For the text-containing cell, return its midpoint in [x, y] coordinate format. 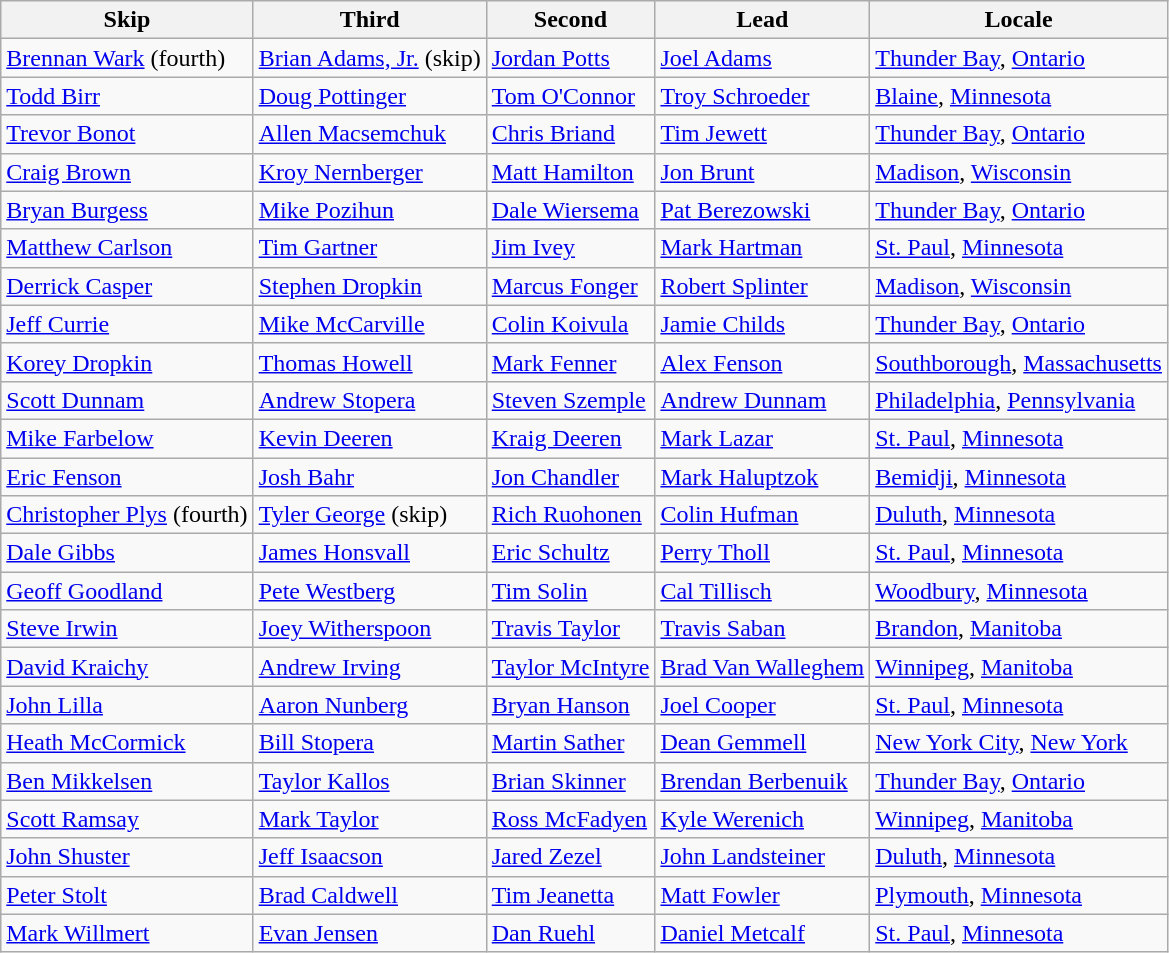
Mark Hartman [762, 248]
Korey Dropkin [127, 362]
Joey Witherspoon [370, 629]
Doug Pottinger [370, 96]
Brendan Berbenuik [762, 781]
Jeff Currie [127, 324]
Locale [1019, 20]
Kyle Werenich [762, 819]
Evan Jensen [370, 933]
Tom O'Connor [570, 96]
Second [570, 20]
Brad Caldwell [370, 895]
Brandon, Manitoba [1019, 629]
Jim Ivey [570, 248]
Cal Tillisch [762, 591]
Matt Hamilton [570, 172]
Ross McFadyen [570, 819]
Tyler George (skip) [370, 515]
Alex Fenson [762, 362]
David Kraichy [127, 667]
Daniel Metcalf [762, 933]
Woodbury, Minnesota [1019, 591]
Dan Ruehl [570, 933]
Kraig Deeren [570, 438]
Steve Irwin [127, 629]
Joel Adams [762, 58]
Plymouth, Minnesota [1019, 895]
Jordan Potts [570, 58]
Mike Pozihun [370, 210]
Dale Wiersema [570, 210]
Eric Schultz [570, 553]
New York City, New York [1019, 743]
Martin Sather [570, 743]
Peter Stolt [127, 895]
Geoff Goodland [127, 591]
Philadelphia, Pennsylvania [1019, 400]
Todd Birr [127, 96]
Andrew Stopera [370, 400]
Pat Berezowski [762, 210]
Marcus Fonger [570, 286]
Southborough, Massachusetts [1019, 362]
Jared Zezel [570, 857]
Taylor McIntyre [570, 667]
Tim Gartner [370, 248]
Thomas Howell [370, 362]
Heath McCormick [127, 743]
Robert Splinter [762, 286]
Brian Adams, Jr. (skip) [370, 58]
Trevor Bonot [127, 134]
Third [370, 20]
John Lilla [127, 705]
Brian Skinner [570, 781]
Mike McCarville [370, 324]
Mark Lazar [762, 438]
Chris Briand [570, 134]
Andrew Irving [370, 667]
John Landsteiner [762, 857]
Troy Schroeder [762, 96]
Scott Ramsay [127, 819]
Mark Haluptzok [762, 477]
Bill Stopera [370, 743]
Andrew Dunnam [762, 400]
Bemidji, Minnesota [1019, 477]
Tim Jewett [762, 134]
Mark Fenner [570, 362]
Jeff Isaacson [370, 857]
Jamie Childs [762, 324]
Scott Dunnam [127, 400]
Mark Willmert [127, 933]
Rich Ruohonen [570, 515]
Christopher Plys (fourth) [127, 515]
Pete Westberg [370, 591]
Lead [762, 20]
Skip [127, 20]
Travis Saban [762, 629]
Josh Bahr [370, 477]
Jon Chandler [570, 477]
John Shuster [127, 857]
Mark Taylor [370, 819]
Kroy Nernberger [370, 172]
Colin Hufman [762, 515]
Bryan Hanson [570, 705]
Dale Gibbs [127, 553]
Matt Fowler [762, 895]
Brad Van Walleghem [762, 667]
Brennan Wark (fourth) [127, 58]
Taylor Kallos [370, 781]
Eric Fenson [127, 477]
Mike Farbelow [127, 438]
Tim Solin [570, 591]
Derrick Casper [127, 286]
Perry Tholl [762, 553]
Jon Brunt [762, 172]
Stephen Dropkin [370, 286]
Ben Mikkelsen [127, 781]
Matthew Carlson [127, 248]
Colin Koivula [570, 324]
Craig Brown [127, 172]
Kevin Deeren [370, 438]
Allen Macsemchuk [370, 134]
Aaron Nunberg [370, 705]
Blaine, Minnesota [1019, 96]
Joel Cooper [762, 705]
Dean Gemmell [762, 743]
James Honsvall [370, 553]
Steven Szemple [570, 400]
Tim Jeanetta [570, 895]
Travis Taylor [570, 629]
Bryan Burgess [127, 210]
